For the text-containing cell, return its midpoint in [X, Y] coordinate format. 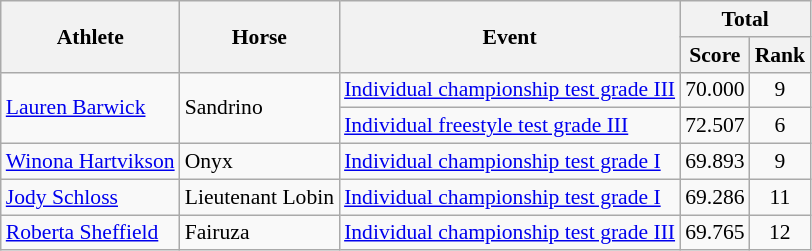
69.765 [714, 233]
Individual freestyle test grade III [510, 126]
Horse [260, 36]
6 [780, 126]
Event [510, 36]
Total [745, 19]
Lauren Barwick [90, 108]
Roberta Sheffield [90, 233]
Athlete [90, 36]
Winona Hartvikson [90, 162]
70.000 [714, 90]
Score [714, 55]
Fairuza [260, 233]
69.286 [714, 197]
Jody Schloss [90, 197]
12 [780, 233]
Sandrino [260, 108]
Onyx [260, 162]
69.893 [714, 162]
Rank [780, 55]
72.507 [714, 126]
11 [780, 197]
Lieutenant Lobin [260, 197]
